Return (x, y) of the center of cell containing provided text 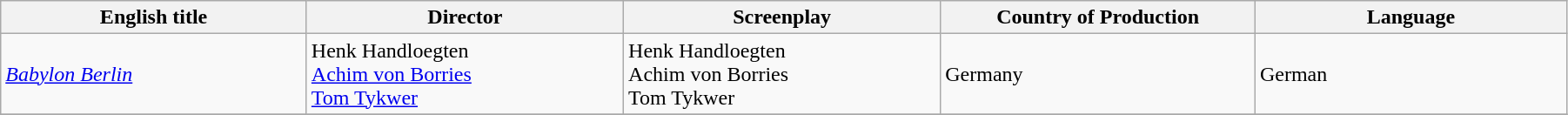
Babylon Berlin (154, 74)
English title (154, 17)
Country of Production (1098, 17)
Screenplay (782, 17)
Language (1411, 17)
German (1411, 74)
Germany (1098, 74)
Director (465, 17)
